For the text-containing cell, return its midpoint in [x, y] coordinate format. 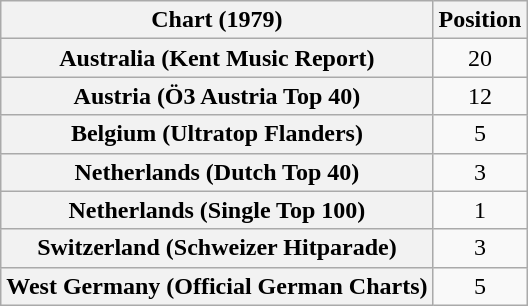
Australia (Kent Music Report) [217, 58]
Netherlands (Dutch Top 40) [217, 172]
Austria (Ö3 Austria Top 40) [217, 96]
Chart (1979) [217, 20]
Belgium (Ultratop Flanders) [217, 134]
Switzerland (Schweizer Hitparade) [217, 248]
20 [480, 58]
West Germany (Official German Charts) [217, 286]
Position [480, 20]
1 [480, 210]
Netherlands (Single Top 100) [217, 210]
12 [480, 96]
